Output the [x, y] coordinate of the center of the cell containing the given text.  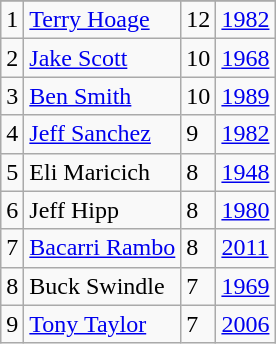
Eli Maricich [102, 172]
Ben Smith [102, 96]
3 [12, 96]
1980 [246, 210]
Tony Taylor [102, 324]
5 [12, 172]
1969 [246, 286]
1948 [246, 172]
2011 [246, 248]
1968 [246, 58]
Terry Hoage [102, 20]
12 [198, 20]
Jeff Sanchez [102, 134]
Buck Swindle [102, 286]
Bacarri Rambo [102, 248]
6 [12, 210]
4 [12, 134]
2 [12, 58]
Jake Scott [102, 58]
Jeff Hipp [102, 210]
2006 [246, 324]
1989 [246, 96]
1 [12, 20]
